Output the [x, y] coordinate of the center of the cell containing the given text.  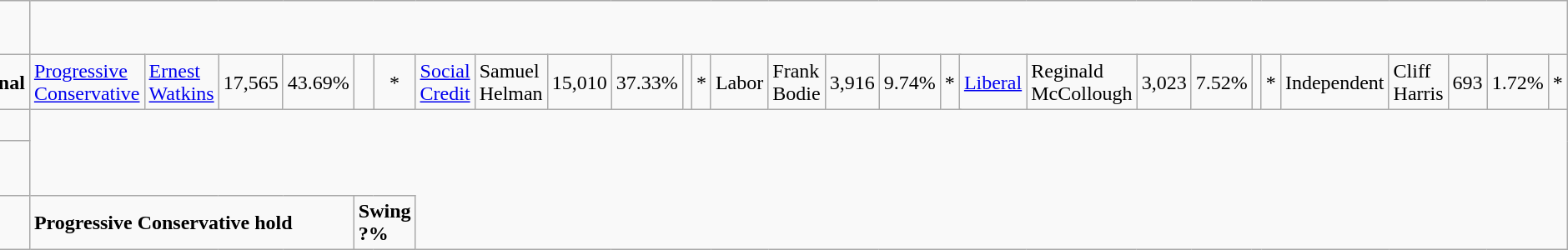
Independent [1334, 82]
Reginald McCollough [1082, 82]
693 [1468, 82]
Liberal [993, 82]
1.72% [1518, 82]
Progressive Conservative [87, 82]
7.52% [1221, 82]
15,010 [579, 82]
Swing ?% [384, 222]
Frank Bodie [797, 82]
Labor [739, 82]
Cliff Harris [1418, 82]
Samuel Helman [510, 82]
37.33% [647, 82]
Progressive Conservative hold [192, 222]
Ernest Watkins [182, 82]
Social Credit [445, 82]
3,023 [1164, 82]
3,916 [852, 82]
17,565 [250, 82]
43.69% [319, 82]
9.74% [909, 82]
